Find where the given text appears and provide that cell's center as (x, y) coordinate. 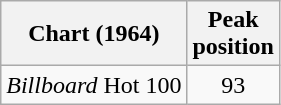
Peakposition (233, 34)
93 (233, 85)
Billboard Hot 100 (94, 85)
Chart (1964) (94, 34)
